Find where the given text appears and provide that cell's center as (X, Y) coordinate. 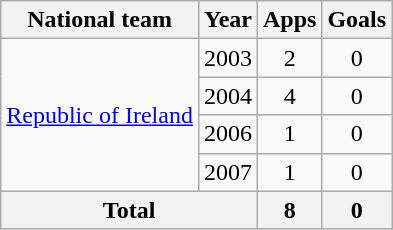
2007 (228, 172)
National team (100, 20)
Republic of Ireland (100, 115)
2006 (228, 134)
4 (289, 96)
Year (228, 20)
Goals (357, 20)
2003 (228, 58)
8 (289, 210)
2004 (228, 96)
Apps (289, 20)
2 (289, 58)
Total (130, 210)
